Find where the given text appears and provide that cell's center as [x, y] coordinate. 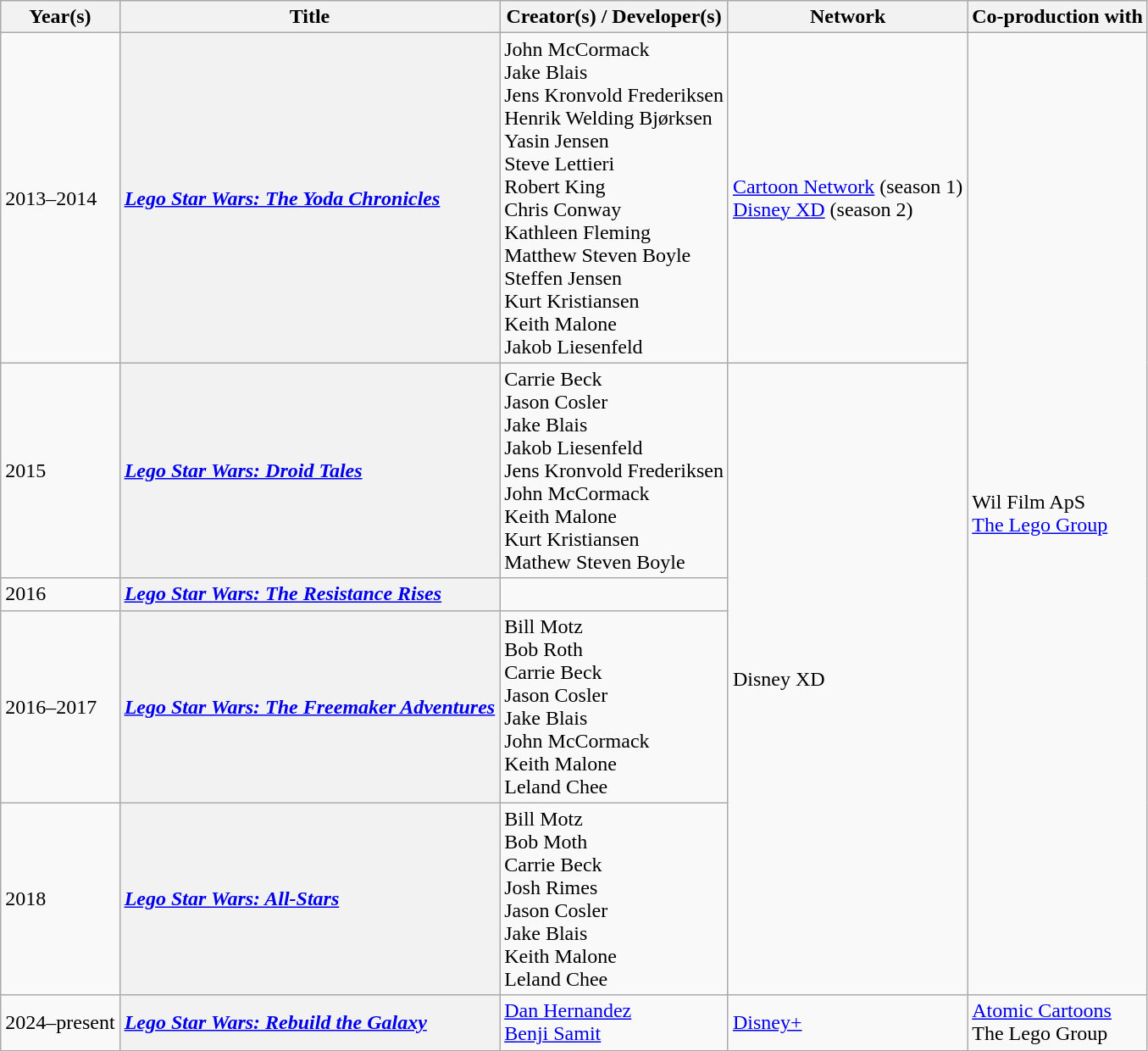
Year(s) [60, 17]
2016–2017 [60, 707]
Co-production with [1057, 17]
Lego Star Wars: All-Stars [310, 898]
Lego Star Wars: The Yoda Chronicles [310, 198]
Cartoon Network (season 1)Disney XD (season 2) [847, 198]
Lego Star Wars: The Freemaker Adventures [310, 707]
2018 [60, 898]
Bill MotzBob RothCarrie BeckJason CoslerJake BlaisJohn McCormackKeith MaloneLeland Chee [614, 707]
Lego Star Wars: The Resistance Rises [310, 594]
Network [847, 17]
2013–2014 [60, 198]
Lego Star Wars: Rebuild the Galaxy [310, 1022]
Carrie BeckJason CoslerJake BlaisJakob LiesenfeldJens Kronvold FrederiksenJohn McCormackKeith MaloneKurt KristiansenMathew Steven Boyle [614, 470]
Disney XD [847, 679]
Atomic CartoonsThe Lego Group [1057, 1022]
Creator(s) / Developer(s) [614, 17]
2016 [60, 594]
Title [310, 17]
Wil Film ApSThe Lego Group [1057, 514]
Disney+ [847, 1022]
Dan HernandezBenji Samit [614, 1022]
2015 [60, 470]
2024–present [60, 1022]
Bill MotzBob MothCarrie BeckJosh RimesJason CoslerJake BlaisKeith MaloneLeland Chee [614, 898]
Lego Star Wars: Droid Tales [310, 470]
